Locate the cell with the specified text and output its (X, Y) center coordinate. 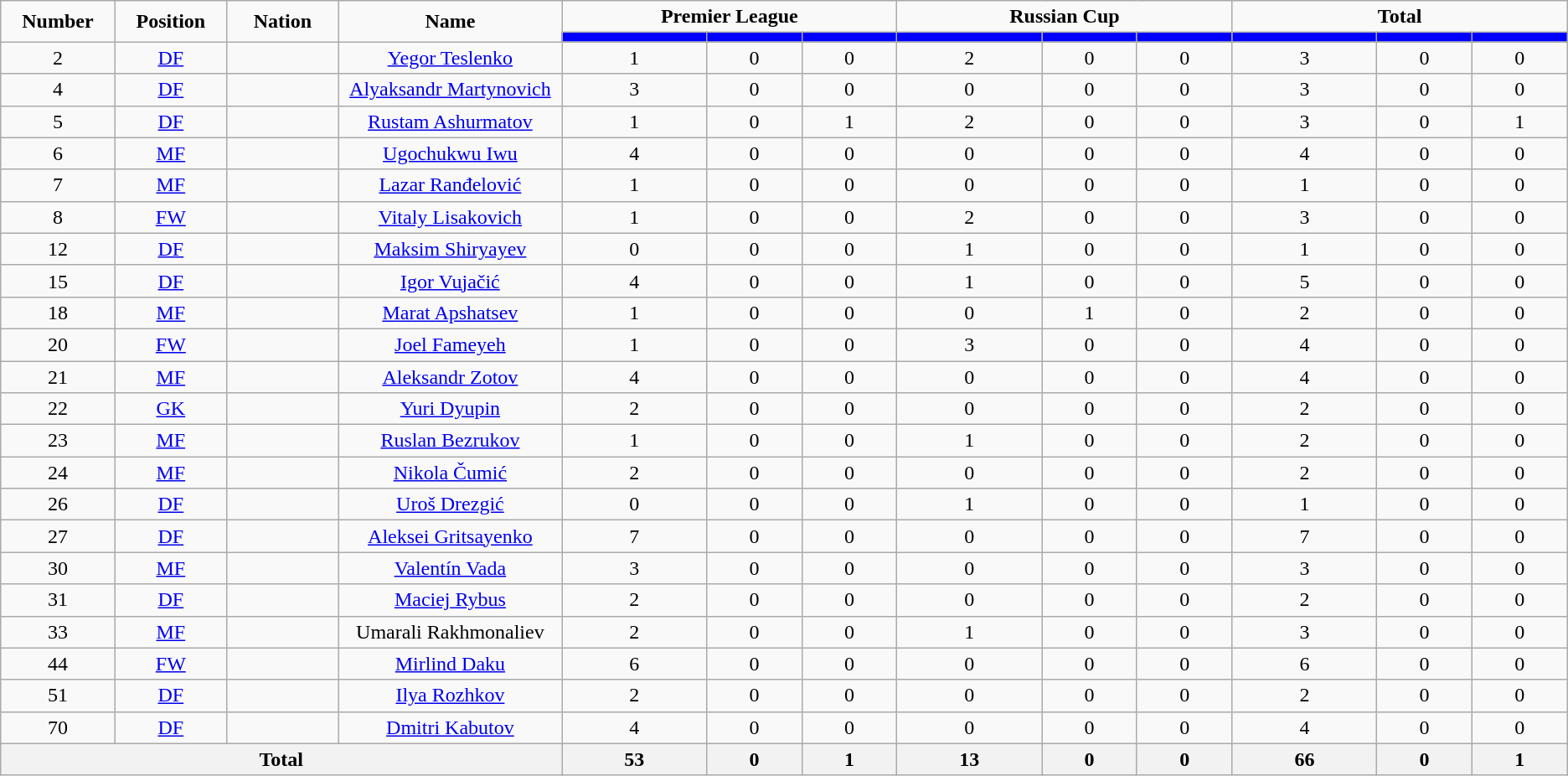
18 (58, 313)
26 (58, 504)
31 (58, 600)
27 (58, 536)
70 (58, 727)
8 (58, 217)
Maksim Shiryayev (451, 249)
Yegor Teslenko (451, 58)
Alyaksandr Martynovich (451, 90)
Position (171, 22)
Yuri Dyupin (451, 409)
33 (58, 632)
GK (171, 409)
Marat Apshatsev (451, 313)
Joel Fameyeh (451, 344)
Vitaly Lisakovich (451, 217)
Mirlind Daku (451, 664)
Nation (283, 22)
Ugochukwu Iwu (451, 153)
44 (58, 664)
Ilya Rozhkov (451, 696)
23 (58, 441)
66 (1305, 759)
Dmitri Kabutov (451, 727)
20 (58, 344)
Lazar Ranđelović (451, 185)
21 (58, 376)
Aleksandr Zotov (451, 376)
51 (58, 696)
Number (58, 22)
24 (58, 473)
Valentín Vada (451, 568)
53 (635, 759)
Russian Cup (1065, 17)
Nikola Čumić (451, 473)
Aleksei Gritsayenko (451, 536)
15 (58, 281)
Ruslan Bezrukov (451, 441)
12 (58, 249)
Name (451, 22)
Umarali Rakhmonaliev (451, 632)
Maciej Rybus (451, 600)
Igor Vujačić (451, 281)
Premier League (730, 17)
13 (970, 759)
Rustam Ashurmatov (451, 122)
Uroš Drezgić (451, 504)
22 (58, 409)
30 (58, 568)
